Locate the cell with the specified text and output its (x, y) center coordinate. 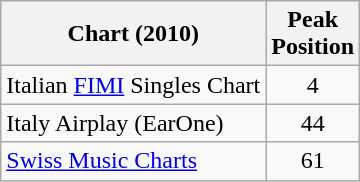
Chart (2010) (134, 34)
Italy Airplay (EarOne) (134, 123)
PeakPosition (313, 34)
Italian FIMI Singles Chart (134, 85)
44 (313, 123)
61 (313, 161)
4 (313, 85)
Swiss Music Charts (134, 161)
